From the cell containing the given text, extract its center point as (x, y) coordinate. 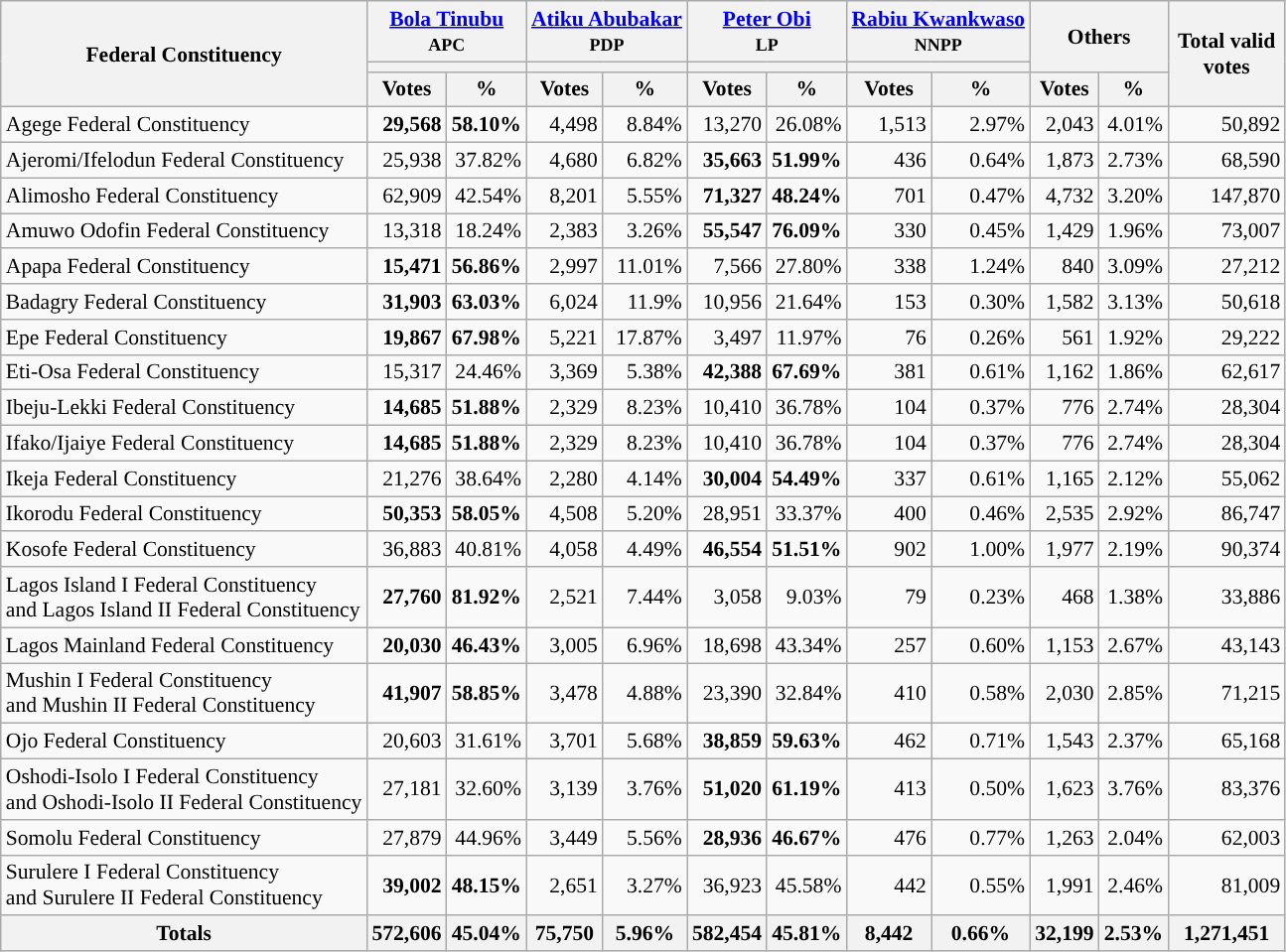
27,760 (406, 598)
1,271,451 (1226, 934)
257 (888, 645)
23,390 (727, 693)
3,058 (727, 598)
50,353 (406, 514)
0.26% (981, 338)
11.01% (645, 267)
7.44% (645, 598)
5.56% (645, 838)
81,009 (1226, 885)
43.34% (806, 645)
58.10% (487, 125)
76.09% (806, 231)
68,590 (1226, 161)
147,870 (1226, 196)
0.47% (981, 196)
330 (888, 231)
79 (888, 598)
31.61% (487, 742)
1.38% (1134, 598)
55,062 (1226, 478)
15,471 (406, 267)
2.04% (1134, 838)
28,936 (727, 838)
Peter ObiLP (767, 32)
1.00% (981, 550)
41,907 (406, 693)
153 (888, 302)
561 (1065, 338)
Rabiu KwankwasoNNPP (937, 32)
62,909 (406, 196)
462 (888, 742)
1,153 (1065, 645)
20,603 (406, 742)
45.04% (487, 934)
32,199 (1065, 934)
Oshodi-Isolo I Federal Constituencyand Oshodi-Isolo II Federal Constituency (185, 790)
46.43% (487, 645)
0.60% (981, 645)
35,663 (727, 161)
3.26% (645, 231)
1,582 (1065, 302)
8,201 (564, 196)
Federal Constituency (185, 54)
43,143 (1226, 645)
0.46% (981, 514)
3,005 (564, 645)
2,997 (564, 267)
30,004 (727, 478)
1,513 (888, 125)
3.20% (1134, 196)
2,535 (1065, 514)
39,002 (406, 885)
572,606 (406, 934)
2.46% (1134, 885)
4,058 (564, 550)
67.69% (806, 372)
55,547 (727, 231)
468 (1065, 598)
29,222 (1226, 338)
6.96% (645, 645)
3,369 (564, 372)
56.86% (487, 267)
24.46% (487, 372)
31,903 (406, 302)
21.64% (806, 302)
33.37% (806, 514)
5.96% (645, 934)
1,991 (1065, 885)
Surulere I Federal Constituencyand Surulere II Federal Constituency (185, 885)
410 (888, 693)
381 (888, 372)
5.38% (645, 372)
8,442 (888, 934)
5,221 (564, 338)
3,497 (727, 338)
10,956 (727, 302)
18,698 (727, 645)
42.54% (487, 196)
45.58% (806, 885)
Bola TinubuAPC (447, 32)
8.84% (645, 125)
Ibeju-Lekki Federal Constituency (185, 408)
Ajeromi/Ifelodun Federal Constituency (185, 161)
42,388 (727, 372)
76 (888, 338)
13,318 (406, 231)
27,212 (1226, 267)
Total valid votes (1226, 54)
436 (888, 161)
38.64% (487, 478)
54.49% (806, 478)
73,007 (1226, 231)
400 (888, 514)
5.55% (645, 196)
3.27% (645, 885)
46.67% (806, 838)
17.87% (645, 338)
1.86% (1134, 372)
1,165 (1065, 478)
32.60% (487, 790)
20,030 (406, 645)
27,181 (406, 790)
27,879 (406, 838)
3,449 (564, 838)
Amuwo Odofin Federal Constituency (185, 231)
Lagos Mainland Federal Constituency (185, 645)
Atiku AbubakarPDP (607, 32)
3.09% (1134, 267)
36,883 (406, 550)
11.97% (806, 338)
0.58% (981, 693)
3,701 (564, 742)
0.71% (981, 742)
36,923 (727, 885)
86,747 (1226, 514)
90,374 (1226, 550)
58.85% (487, 693)
71,215 (1226, 693)
65,168 (1226, 742)
4,498 (564, 125)
0.66% (981, 934)
1,162 (1065, 372)
58.05% (487, 514)
2.12% (1134, 478)
1.96% (1134, 231)
21,276 (406, 478)
4.49% (645, 550)
2,030 (1065, 693)
51,020 (727, 790)
6,024 (564, 302)
1.92% (1134, 338)
2.37% (1134, 742)
46,554 (727, 550)
442 (888, 885)
Others (1098, 36)
61.19% (806, 790)
26.08% (806, 125)
48.15% (487, 885)
413 (888, 790)
32.84% (806, 693)
83,376 (1226, 790)
28,951 (727, 514)
44.96% (487, 838)
476 (888, 838)
2,383 (564, 231)
50,892 (1226, 125)
81.92% (487, 598)
Eti-Osa Federal Constituency (185, 372)
4.14% (645, 478)
75,750 (564, 934)
0.64% (981, 161)
37.82% (487, 161)
15,317 (406, 372)
27.80% (806, 267)
Somolu Federal Constituency (185, 838)
2.53% (1134, 934)
63.03% (487, 302)
5.20% (645, 514)
Agege Federal Constituency (185, 125)
Kosofe Federal Constituency (185, 550)
Epe Federal Constituency (185, 338)
0.50% (981, 790)
1,623 (1065, 790)
1,429 (1065, 231)
Mushin I Federal Constituencyand Mushin II Federal Constituency (185, 693)
62,617 (1226, 372)
0.45% (981, 231)
3,478 (564, 693)
0.23% (981, 598)
Ikorodu Federal Constituency (185, 514)
Alimosho Federal Constituency (185, 196)
Badagry Federal Constituency (185, 302)
67.98% (487, 338)
45.81% (806, 934)
Ikeja Federal Constituency (185, 478)
2,280 (564, 478)
338 (888, 267)
4,732 (1065, 196)
4.88% (645, 693)
33,886 (1226, 598)
1.24% (981, 267)
38,859 (727, 742)
4,680 (564, 161)
62,003 (1226, 838)
6.82% (645, 161)
3.13% (1134, 302)
50,618 (1226, 302)
3,139 (564, 790)
1,977 (1065, 550)
2.19% (1134, 550)
582,454 (727, 934)
0.55% (981, 885)
Apapa Federal Constituency (185, 267)
9.03% (806, 598)
4,508 (564, 514)
51.99% (806, 161)
18.24% (487, 231)
4.01% (1134, 125)
2.97% (981, 125)
5.68% (645, 742)
0.30% (981, 302)
2,651 (564, 885)
1,263 (1065, 838)
40.81% (487, 550)
7,566 (727, 267)
13,270 (727, 125)
2,043 (1065, 125)
48.24% (806, 196)
59.63% (806, 742)
Lagos Island I Federal Constituencyand Lagos Island II Federal Constituency (185, 598)
Ifako/Ijaiye Federal Constituency (185, 444)
0.77% (981, 838)
19,867 (406, 338)
11.9% (645, 302)
51.51% (806, 550)
Ojo Federal Constituency (185, 742)
2.73% (1134, 161)
2,521 (564, 598)
337 (888, 478)
Totals (185, 934)
71,327 (727, 196)
1,543 (1065, 742)
1,873 (1065, 161)
2.67% (1134, 645)
840 (1065, 267)
2.92% (1134, 514)
29,568 (406, 125)
25,938 (406, 161)
902 (888, 550)
2.85% (1134, 693)
701 (888, 196)
